Search for the cell housing the specified text and yield its (X, Y) center coordinate. 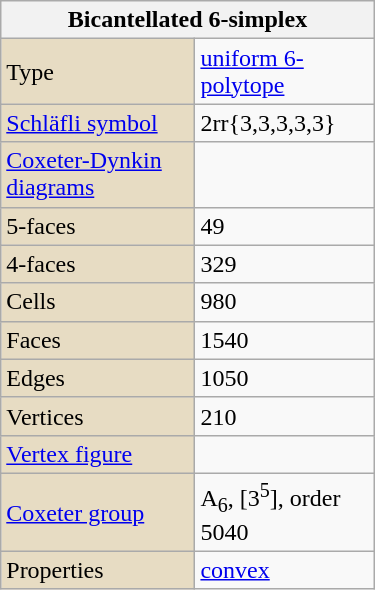
convex (284, 570)
Faces (98, 340)
1540 (284, 340)
5-faces (98, 226)
Edges (98, 378)
Vertices (98, 416)
A6, [35], order 5040 (284, 512)
Cells (98, 302)
Type (98, 72)
Coxeter group (98, 512)
uniform 6-polytope (284, 72)
210 (284, 416)
49 (284, 226)
Schläfli symbol (98, 123)
2rr{3,3,3,3,3} (284, 123)
4-faces (98, 264)
329 (284, 264)
980 (284, 302)
Bicantellated 6-simplex (188, 20)
Vertex figure (98, 454)
Coxeter-Dynkin diagrams (98, 174)
Properties (98, 570)
1050 (284, 378)
